Pinpoint the cell where the given text exists, returning its (X, Y) midpoint coordinate. 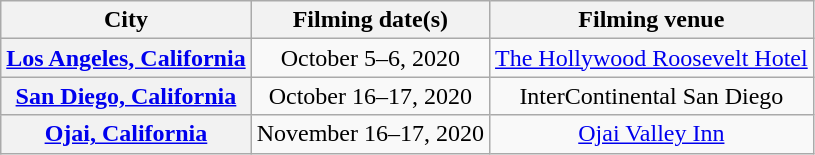
City (126, 20)
San Diego, California (126, 96)
InterContinental San Diego (652, 96)
The Hollywood Roosevelt Hotel (652, 58)
November 16–17, 2020 (370, 134)
October 5–6, 2020 (370, 58)
Los Angeles, California (126, 58)
Ojai, California (126, 134)
Ojai Valley Inn (652, 134)
Filming venue (652, 20)
October 16–17, 2020 (370, 96)
Filming date(s) (370, 20)
